Output the (x, y) coordinate of the center of the cell containing the given text.  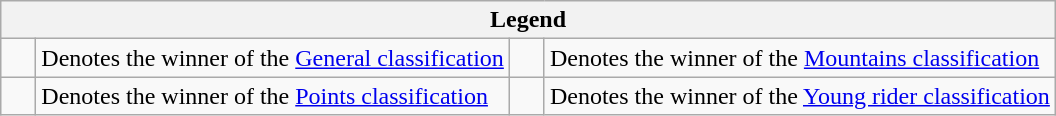
Denotes the winner of the Young rider classification (800, 96)
Legend (528, 20)
Denotes the winner of the General classification (273, 58)
Denotes the winner of the Mountains classification (800, 58)
Denotes the winner of the Points classification (273, 96)
